Provide the [X, Y] coordinate of the cell's center where the given text is located.  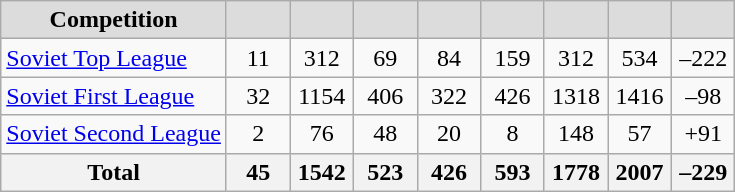
322 [449, 96]
76 [322, 134]
1154 [322, 96]
1318 [576, 96]
Soviet Top League [114, 58]
148 [576, 134]
2 [258, 134]
45 [258, 172]
84 [449, 58]
406 [386, 96]
Soviet Second League [114, 134]
523 [386, 172]
1416 [640, 96]
11 [258, 58]
Total [114, 172]
593 [513, 172]
534 [640, 58]
48 [386, 134]
+91 [703, 134]
–222 [703, 58]
Soviet First League [114, 96]
159 [513, 58]
–229 [703, 172]
–98 [703, 96]
32 [258, 96]
1542 [322, 172]
Competition [114, 20]
20 [449, 134]
1778 [576, 172]
2007 [640, 172]
69 [386, 58]
8 [513, 134]
57 [640, 134]
